Extract the [X, Y] coordinate from the center of the cell holding the provided text.  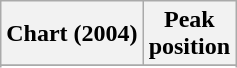
Chart (2004) [72, 34]
Peakposition [189, 34]
